Locate the cell with the specified text and output its [x, y] center coordinate. 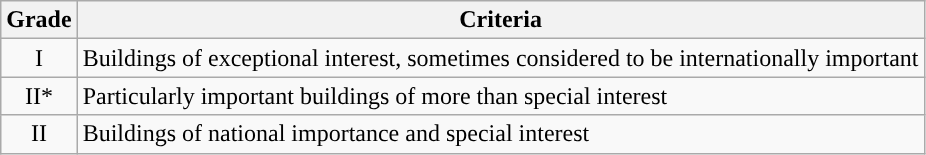
II* [39, 96]
Buildings of exceptional interest, sometimes considered to be internationally important [500, 58]
I [39, 58]
Particularly important buildings of more than special interest [500, 96]
Grade [39, 20]
Buildings of national importance and special interest [500, 134]
Criteria [500, 20]
II [39, 134]
